Identify which cell holds the provided text, then report its [x, y] central coordinate. 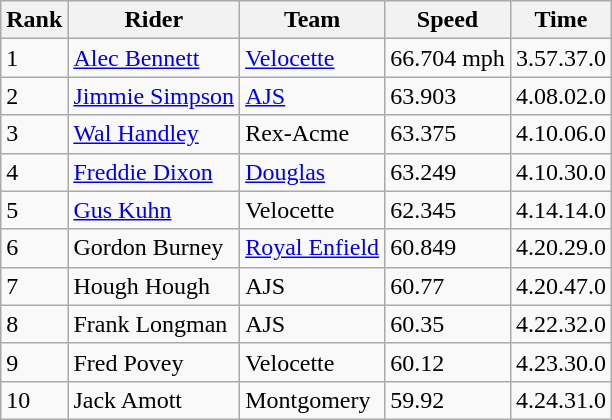
Team [312, 20]
Wal Handley [154, 134]
4.14.14.0 [560, 210]
Speed [448, 20]
60.35 [448, 324]
Frank Longman [154, 324]
Jimmie Simpson [154, 96]
Montgomery [312, 400]
4.20.29.0 [560, 248]
9 [34, 362]
2 [34, 96]
Jack Amott [154, 400]
4.23.30.0 [560, 362]
8 [34, 324]
Douglas [312, 172]
63.903 [448, 96]
Gus Kuhn [154, 210]
Time [560, 20]
Fred Povey [154, 362]
4.20.47.0 [560, 286]
5 [34, 210]
7 [34, 286]
Rank [34, 20]
4.10.30.0 [560, 172]
Rex-Acme [312, 134]
4.08.02.0 [560, 96]
4.22.32.0 [560, 324]
Rider [154, 20]
1 [34, 58]
60.77 [448, 286]
4 [34, 172]
63.375 [448, 134]
Alec Bennett [154, 58]
Hough Hough [154, 286]
3.57.37.0 [560, 58]
62.345 [448, 210]
60.849 [448, 248]
Royal Enfield [312, 248]
Gordon Burney [154, 248]
Freddie Dixon [154, 172]
60.12 [448, 362]
4.24.31.0 [560, 400]
10 [34, 400]
63.249 [448, 172]
4.10.06.0 [560, 134]
3 [34, 134]
6 [34, 248]
59.92 [448, 400]
66.704 mph [448, 58]
